Identify which cell holds the provided text, then report its [X, Y] central coordinate. 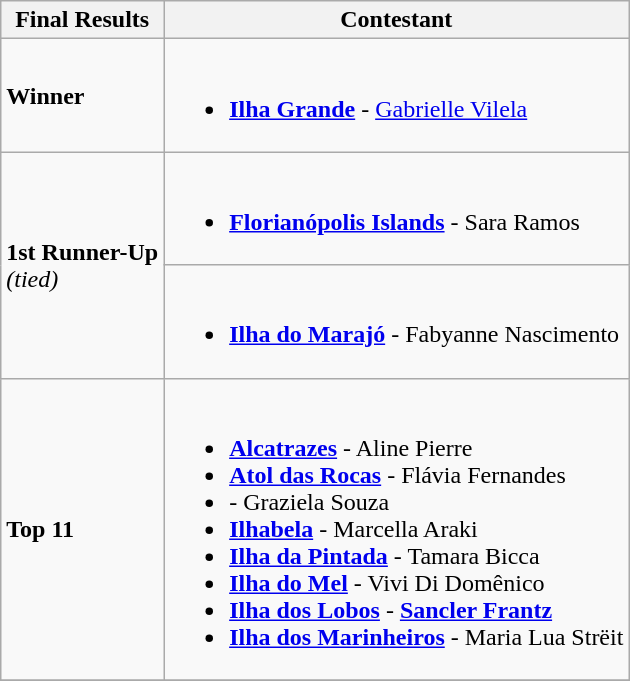
Ilha Grande - Gabrielle Vilela [396, 96]
Final Results [82, 20]
Ilha do Marajó - Fabyanne Nascimento [396, 322]
Winner [82, 96]
Top 11 [82, 529]
Florianópolis Islands - Sara Ramos [396, 208]
1st Runner-Up(tied) [82, 265]
Contestant [396, 20]
